Locate the cell with the specified text and output its [X, Y] center coordinate. 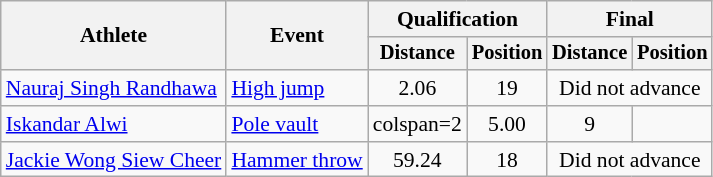
Nauraj Singh Randhawa [114, 88]
19 [507, 88]
Event [296, 36]
High jump [296, 88]
Pole vault [296, 124]
colspan=2 [418, 124]
Iskandar Alwi [114, 124]
2.06 [418, 88]
Did not advance [630, 88]
Final [630, 19]
9 [590, 124]
Athlete [114, 36]
5.00 [507, 124]
Qualification [458, 19]
